Locate the cell with the specified text and output its (X, Y) center coordinate. 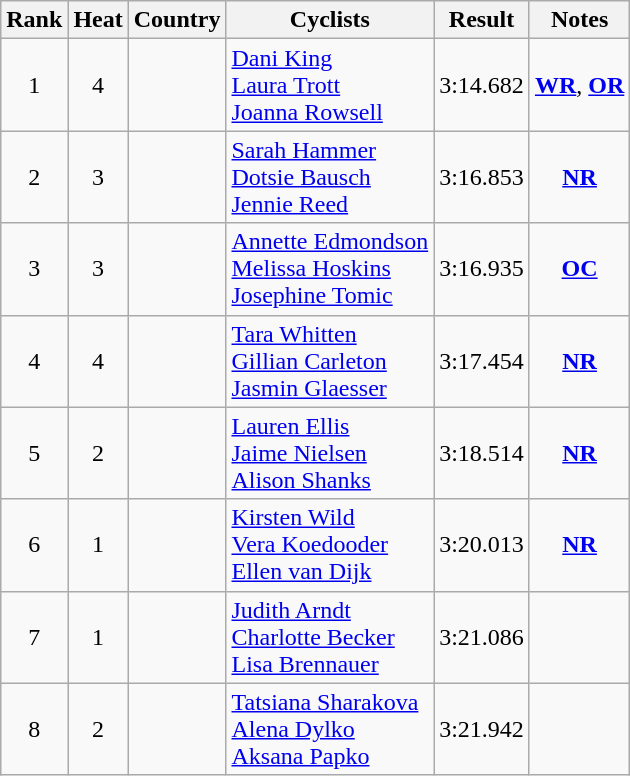
3:20.013 (482, 545)
7 (34, 637)
5 (34, 453)
3:14.682 (482, 85)
Sarah HammerDotsie BauschJennie Reed (330, 177)
8 (34, 729)
Tatsiana SharakovaAlena DylkoAksana Papko (330, 729)
Tara WhittenGillian CarletonJasmin Glaesser (330, 361)
Judith ArndtCharlotte BeckerLisa Brennauer (330, 637)
Country (177, 20)
3:21.086 (482, 637)
Result (482, 20)
3:16.853 (482, 177)
Cyclists (330, 20)
Heat (98, 20)
3:17.454 (482, 361)
Dani KingLaura TrottJoanna Rowsell (330, 85)
WR, OR (579, 85)
Rank (34, 20)
3:21.942 (482, 729)
Kirsten WildVera KoedooderEllen van Dijk (330, 545)
Notes (579, 20)
OC (579, 269)
3:16.935 (482, 269)
3:18.514 (482, 453)
6 (34, 545)
Lauren EllisJaime NielsenAlison Shanks (330, 453)
Annette EdmondsonMelissa HoskinsJosephine Tomic (330, 269)
